Find where the given text appears and provide that cell's center as (X, Y) coordinate. 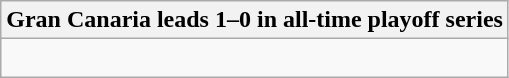
Gran Canaria leads 1–0 in all-time playoff series (255, 20)
